Pinpoint the cell where the given text exists, returning its (x, y) midpoint coordinate. 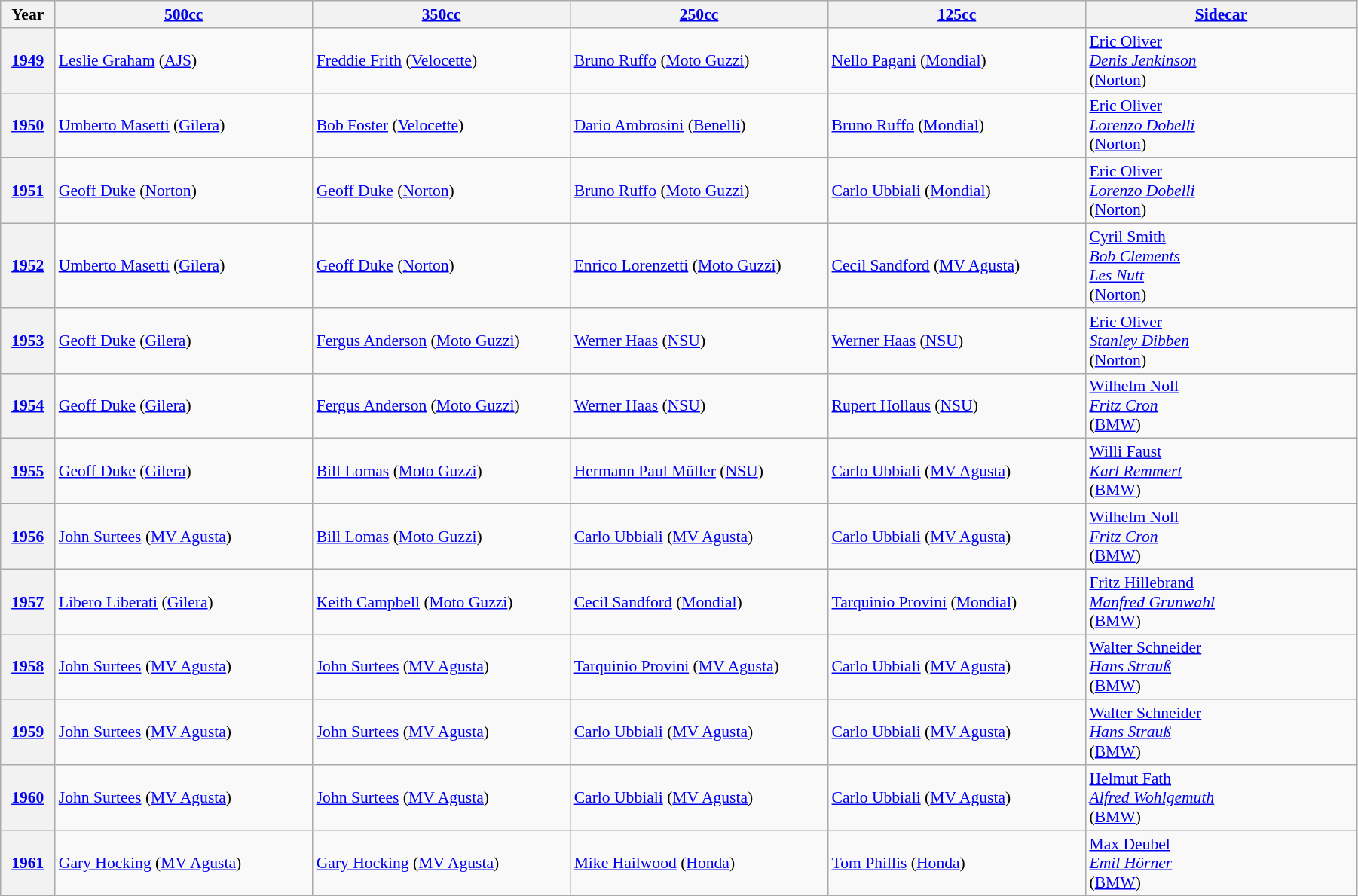
Carlo Ubbiali (Mondial) (957, 191)
Keith Campbell (Moto Guzzi) (442, 601)
Year (28, 14)
250cc (699, 14)
500cc (184, 14)
Tom Phillis (Honda) (957, 864)
Enrico Lorenzetti (Moto Guzzi) (699, 266)
Eric Oliver Stanley Dibben(Norton) (1221, 341)
Cyril Smith Bob Clements Les Nutt(Norton) (1221, 266)
125cc (957, 14)
1951 (28, 191)
Nello Pagani (Mondial) (957, 60)
Tarquinio Provini (MV Agusta) (699, 668)
Leslie Graham (AJS) (184, 60)
Rupert Hollaus (NSU) (957, 405)
1961 (28, 864)
Sidecar (1221, 14)
350cc (442, 14)
Hermann Paul Müller (NSU) (699, 472)
1950 (28, 125)
Bruno Ruffo (Mondial) (957, 125)
1953 (28, 341)
Mike Hailwood (Honda) (699, 864)
1959 (28, 732)
Cecil Sandford (MV Agusta) (957, 266)
1949 (28, 60)
Helmut Fath Alfred Wohlgemuth(BMW) (1221, 797)
Freddie Frith (Velocette) (442, 60)
Eric Oliver Denis Jenkinson(Norton) (1221, 60)
Tarquinio Provini (Mondial) (957, 601)
1955 (28, 472)
1956 (28, 537)
Libero Liberati (Gilera) (184, 601)
1958 (28, 668)
Willi Faust Karl Remmert(BMW) (1221, 472)
Cecil Sandford (Mondial) (699, 601)
Dario Ambrosini (Benelli) (699, 125)
1954 (28, 405)
Fritz Hillebrand Manfred Grunwahl(BMW) (1221, 601)
1957 (28, 601)
Bob Foster (Velocette) (442, 125)
1960 (28, 797)
1952 (28, 266)
Max Deubel Emil Hörner(BMW) (1221, 864)
